Provide the (x, y) coordinate of the cell's center where the given text is located.  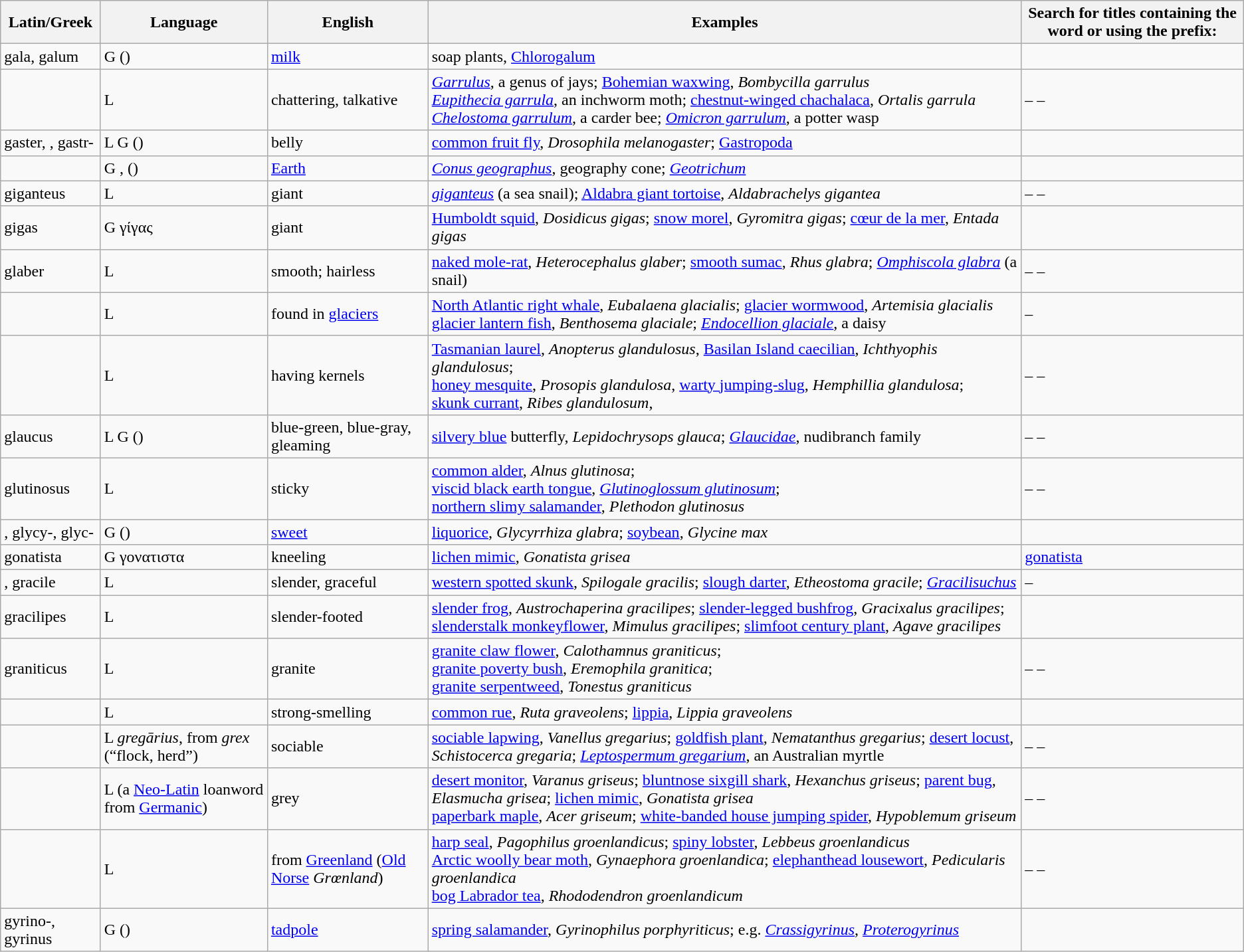
glaber (51, 271)
Humboldt squid, Dosidicus gigas; snow morel, Gyromitra gigas; cœur de la mer, Entada gigas (724, 227)
L (a Neo-Latin loanword from Germanic) (183, 799)
glutinosus (51, 488)
G γονατιστα (183, 557)
Language (183, 23)
slender-footed (348, 617)
milk (348, 56)
Conus geographus, geography cone; Geotrichum (724, 168)
, gracile (51, 583)
from Greenland (Old Norse Grœnland) (348, 869)
belly (348, 143)
common rue, Ruta graveolens; lippia, Lippia graveolens (724, 712)
liquorice, Glycyrrhiza glabra; soybean, Glycine max (724, 532)
kneeling (348, 557)
Earth (348, 168)
sticky (348, 488)
slender, graceful (348, 583)
strong-smelling (348, 712)
blue-green, blue-gray, gleaming (348, 436)
common fruit fly, Drosophila melanogaster; Gastropoda (724, 143)
English (348, 23)
gigas (51, 227)
grey (348, 799)
sweet (348, 532)
gala, galum (51, 56)
tadpole (348, 930)
Latin/Greek (51, 23)
granite claw flower, Calothamnus graniticus; granite poverty bush, Eremophila granitica; granite serpentweed, Tonestus graniticus (724, 669)
silvery blue butterfly, Lepidochrysops glauca; Glaucidae, nudibranch family (724, 436)
, glycy-, glyc- (51, 532)
granite (348, 669)
gyrino-, gyrinus (51, 930)
L gregārius, from grex (“flock, herd”) (183, 747)
giganteus (a sea snail); Aldabra giant tortoise, Aldabrachelys gigantea (724, 193)
graniticus (51, 669)
common alder, Alnus glutinosa; viscid black earth tongue, Glutinoglossum glutinosum; northern slimy salamander, Plethodon glutinosus (724, 488)
having kernels (348, 375)
sociable (348, 747)
Search for titles containing the word or using the prefix: (1132, 23)
naked mole-rat, Heterocephalus glaber; smooth sumac, Rhus glabra; Omphiscola glabra (a snail) (724, 271)
gaster, , gastr- (51, 143)
spring salamander, Gyrinophilus porphyriticus; e.g. Crassigyrinus, Proterogyrinus (724, 930)
glaucus (51, 436)
lichen mimic, Gonatista grisea (724, 557)
soap plants, Chlorogalum (724, 56)
Examples (724, 23)
G , () (183, 168)
gracilipes (51, 617)
chattering, talkative (348, 100)
smooth; hairless (348, 271)
found in glaciers (348, 314)
G γίγας (183, 227)
giganteus (51, 193)
western spotted skunk, Spilogale gracilis; slough darter, Etheostoma gracile; Gracilisuchus (724, 583)
